Determine the (X, Y) coordinate at the center of the cell enclosing the given text.  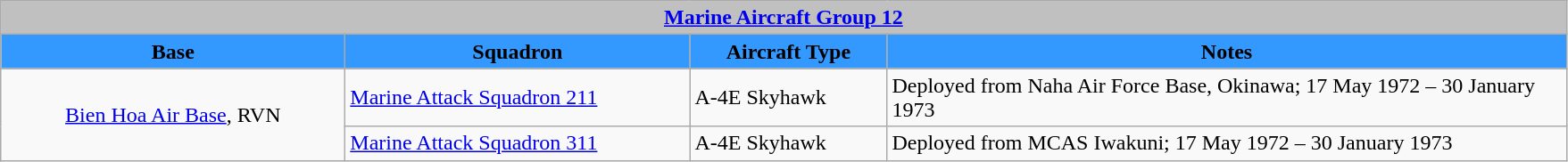
Aircraft Type (789, 52)
Marine Aircraft Group 12 (784, 18)
Marine Attack Squadron 311 (518, 143)
Base (173, 52)
Deployed from MCAS Iwakuni; 17 May 1972 – 30 January 1973 (1226, 143)
Deployed from Naha Air Force Base, Okinawa; 17 May 1972 – 30 January 1973 (1226, 98)
Squadron (518, 52)
Bien Hoa Air Base, RVN (173, 114)
Notes (1226, 52)
Marine Attack Squadron 211 (518, 98)
